For the text-containing cell, return its midpoint in [X, Y] coordinate format. 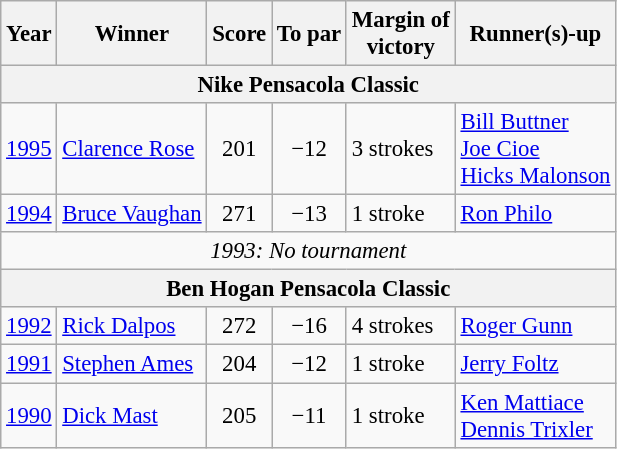
1991 [29, 364]
1990 [29, 416]
−16 [310, 327]
Stephen Ames [132, 364]
Bruce Vaughan [132, 214]
201 [240, 149]
1992 [29, 327]
To par [310, 34]
1993: No tournament [308, 251]
Roger Gunn [536, 327]
Bill Buttner Joe Cioe Hicks Malonson [536, 149]
Ben Hogan Pensacola Classic [308, 289]
Rick Dalpos [132, 327]
−13 [310, 214]
1994 [29, 214]
Ron Philo [536, 214]
Jerry Foltz [536, 364]
Margin ofvictory [400, 34]
Winner [132, 34]
−11 [310, 416]
Score [240, 34]
Dick Mast [132, 416]
205 [240, 416]
3 strokes [400, 149]
272 [240, 327]
Runner(s)-up [536, 34]
Nike Pensacola Classic [308, 85]
271 [240, 214]
1995 [29, 149]
Clarence Rose [132, 149]
204 [240, 364]
4 strokes [400, 327]
Ken Mattiace Dennis Trixler [536, 416]
Year [29, 34]
